Search for the cell housing the specified text and yield its (x, y) center coordinate. 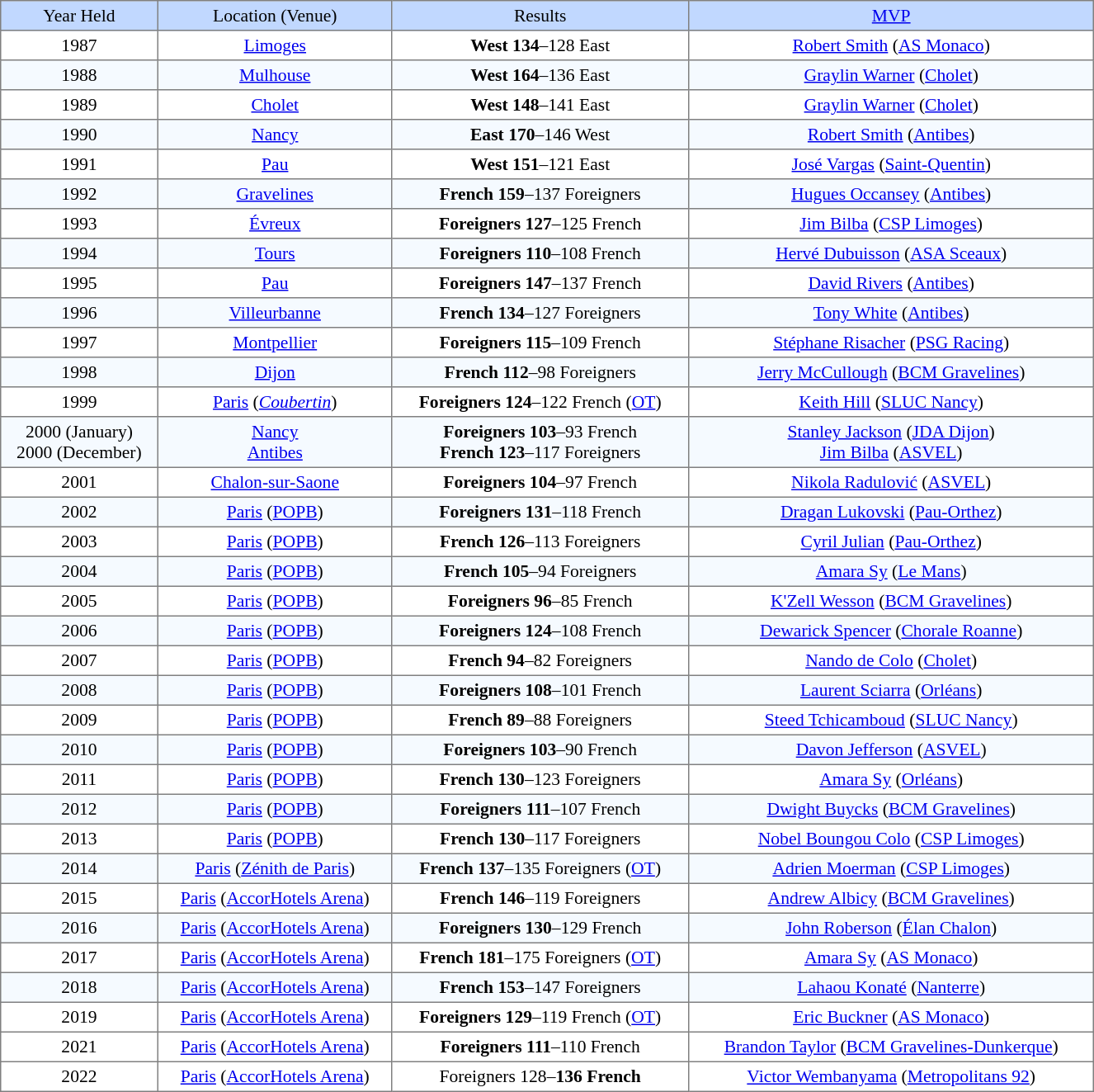
2017 (79, 957)
Foreigners 104–97 French (540, 482)
Foreigners 103–90 French (540, 749)
Brandon Taylor (BCM Gravelines-Dunkerque) (891, 1047)
Limoges (276, 45)
2007 (79, 660)
Amara Sy (AS Monaco) (891, 957)
2001 (79, 482)
1987 (79, 45)
1992 (79, 194)
French 159–137 Foreigners (540, 194)
Foreigners 111–110 French (540, 1047)
2005 (79, 601)
1996 (79, 313)
Foreigners 96–85 French (540, 601)
Nobel Boungou Colo (CSP Limoges) (891, 839)
Gravelines (276, 194)
Foreigners 115–109 French (540, 343)
Villeurbanne (276, 313)
Laurent Sciarra (Orléans) (891, 690)
Foreigners 129–119 French (OT) (540, 1017)
NancyAntibes (276, 442)
Tours (276, 253)
Nikola Radulović (ASVEL) (891, 482)
French 126–113 Foreigners (540, 541)
West 134–128 East (540, 45)
2022 (79, 1076)
French 181–175 Foreigners (OT) (540, 957)
Paris (Coubertin) (276, 402)
Dwight Buycks (BCM Gravelines) (891, 809)
Foreigners 103–93 FrenchFrench 123–117 Foreigners (540, 442)
Nancy (276, 135)
East 170–146 West (540, 135)
Dijon (276, 372)
Cholet (276, 105)
2010 (79, 749)
Tony White (Antibes) (891, 313)
French 137–135 Foreigners (OT) (540, 868)
Victor Wembanyama (Metropolitans 92) (891, 1076)
2004 (79, 571)
2002 (79, 512)
Andrew Albicy (BCM Gravelines) (891, 898)
French 112–98 Foreigners (540, 372)
Keith Hill (SLUC Nancy) (891, 402)
Foreigners 130–129 French (540, 928)
Eric Buckner (AS Monaco) (891, 1017)
Dragan Lukovski (Pau-Orthez) (891, 512)
1990 (79, 135)
1997 (79, 343)
1991 (79, 164)
French 130–123 Foreigners (540, 779)
Foreigners 108–101 French (540, 690)
Foreigners 110–108 French (540, 253)
José Vargas (Saint-Quentin) (891, 164)
2014 (79, 868)
French 94–82 Foreigners (540, 660)
2009 (79, 720)
Foreigners 128–136 French (540, 1076)
2000 (January) 2000 (December) (79, 442)
2018 (79, 987)
Hervé Dubuisson (ASA Sceaux) (891, 253)
Chalon-sur-Saone (276, 482)
Steed Tchicamboud (SLUC Nancy) (891, 720)
Cyril Julian (Pau-Orthez) (891, 541)
John Roberson (Élan Chalon) (891, 928)
Results (540, 16)
Jerry McCullough (BCM Gravelines) (891, 372)
Foreigners 131–118 French (540, 512)
Amara Sy (Le Mans) (891, 571)
Robert Smith (Antibes) (891, 135)
West 164–136 East (540, 75)
1995 (79, 283)
2013 (79, 839)
Foreigners 147–137 French (540, 283)
1989 (79, 105)
Stéphane Risacher (PSG Racing) (891, 343)
1998 (79, 372)
Location (Venue) (276, 16)
Nando de Colo (Cholet) (891, 660)
2012 (79, 809)
French 105–94 Foreigners (540, 571)
Foreigners 124–122 French (OT) (540, 402)
French 134–127 Foreigners (540, 313)
2006 (79, 631)
1993 (79, 224)
1999 (79, 402)
Year Held (79, 16)
French 130–117 Foreigners (540, 839)
2021 (79, 1047)
Lahaou Konaté (Nanterre) (891, 987)
K'Zell Wesson (BCM Gravelines) (891, 601)
David Rivers (Antibes) (891, 283)
French 89–88 Foreigners (540, 720)
2016 (79, 928)
1988 (79, 75)
Robert Smith (AS Monaco) (891, 45)
French 146–119 Foreigners (540, 898)
Évreux (276, 224)
2011 (79, 779)
Jim Bilba (CSP Limoges) (891, 224)
West 151–121 East (540, 164)
French 153–147 Foreigners (540, 987)
Stanley Jackson (JDA Dijon) Jim Bilba (ASVEL) (891, 442)
2019 (79, 1017)
2015 (79, 898)
Foreigners 111–107 French (540, 809)
1994 (79, 253)
Mulhouse (276, 75)
Amara Sy (Orléans) (891, 779)
Adrien Moerman (CSP Limoges) (891, 868)
2008 (79, 690)
Foreigners 127–125 French (540, 224)
West 148–141 East (540, 105)
Dewarick Spencer (Chorale Roanne) (891, 631)
Davon Jefferson (ASVEL) (891, 749)
Hugues Occansey (Antibes) (891, 194)
2003 (79, 541)
Montpellier (276, 343)
MVP (891, 16)
Foreigners 124–108 French (540, 631)
Paris (Zénith de Paris) (276, 868)
